Identify which cell holds the provided text, then report its [x, y] central coordinate. 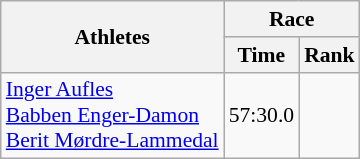
57:30.0 [262, 116]
Athletes [112, 36]
Rank [330, 55]
Time [262, 55]
Race [292, 19]
Inger AuflesBabben Enger-DamonBerit Mørdre-Lammedal [112, 116]
